Pinpoint the cell where the given text exists, returning its [X, Y] midpoint coordinate. 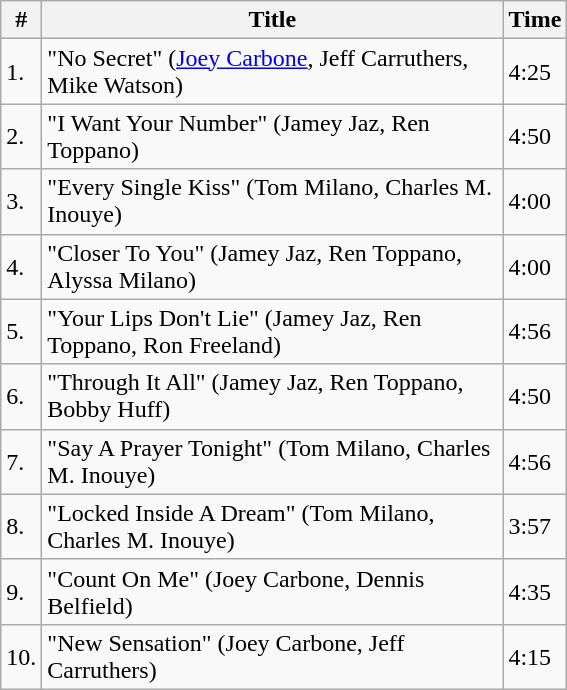
6. [22, 396]
10. [22, 656]
# [22, 20]
"Through It All" (Jamey Jaz, Ren Toppano, Bobby Huff) [272, 396]
Title [272, 20]
4:35 [535, 592]
"New Sensation" (Joey Carbone, Jeff Carruthers) [272, 656]
4:25 [535, 72]
8. [22, 526]
9. [22, 592]
Time [535, 20]
"Say A Prayer Tonight" (Tom Milano, Charles M. Inouye) [272, 462]
3:57 [535, 526]
"I Want Your Number" (Jamey Jaz, Ren Toppano) [272, 136]
"No Secret" (Joey Carbone, Jeff Carruthers, Mike Watson) [272, 72]
1. [22, 72]
"Closer To You" (Jamey Jaz, Ren Toppano, Alyssa Milano) [272, 266]
"Every Single Kiss" (Tom Milano, Charles M. Inouye) [272, 202]
4:15 [535, 656]
"Your Lips Don't Lie" (Jamey Jaz, Ren Toppano, Ron Freeland) [272, 332]
4. [22, 266]
7. [22, 462]
2. [22, 136]
"Count On Me" (Joey Carbone, Dennis Belfield) [272, 592]
5. [22, 332]
"Locked Inside A Dream" (Tom Milano, Charles M. Inouye) [272, 526]
3. [22, 202]
